Determine the (X, Y) coordinate at the center of the cell enclosing the given text.  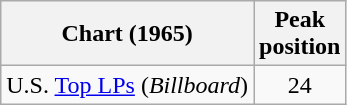
24 (300, 85)
U.S. Top LPs (Billboard) (128, 85)
Peakposition (300, 34)
Chart (1965) (128, 34)
